Scan for the cell matching the given text and deliver its [X, Y] coordinate at center. 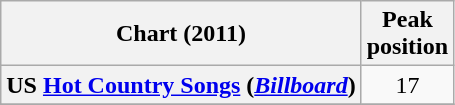
Chart (2011) [181, 34]
17 [407, 85]
Peakposition [407, 34]
US Hot Country Songs (Billboard) [181, 85]
